Provide the (X, Y) coordinate of the cell's center where the given text is located.  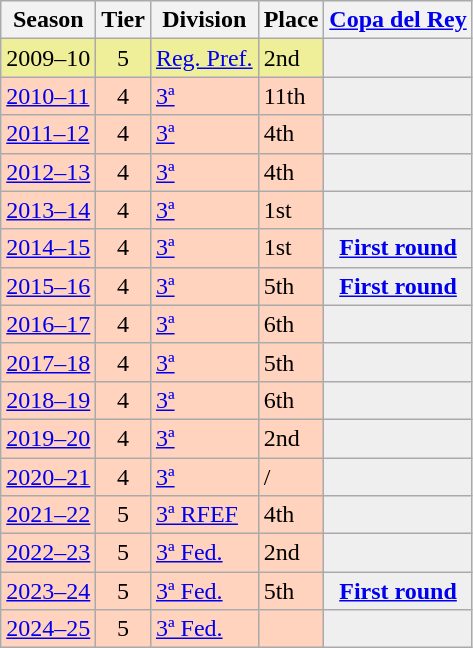
2015–16 (48, 286)
Reg. Pref. (204, 58)
2014–15 (48, 248)
2023–24 (48, 591)
Copa del Rey (398, 20)
Season (48, 20)
2022–23 (48, 553)
3ª RFEF (204, 515)
2018–19 (48, 400)
2021–22 (48, 515)
2011–12 (48, 134)
2012–13 (48, 172)
2009–10 (48, 58)
11th (291, 96)
2020–21 (48, 477)
2019–20 (48, 438)
2024–25 (48, 629)
Tier (124, 20)
Division (204, 20)
2017–18 (48, 362)
2016–17 (48, 324)
Place (291, 20)
/ (291, 477)
2013–14 (48, 210)
2010–11 (48, 96)
